Pinpoint the cell where the given text exists, returning its [x, y] midpoint coordinate. 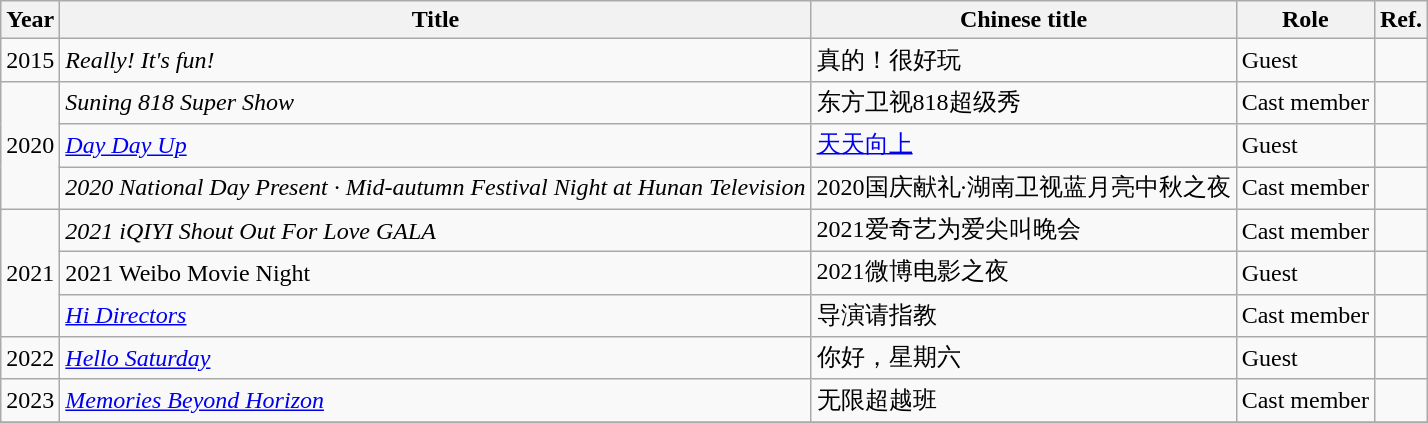
Ref. [1400, 20]
2021 Weibo Movie Night [436, 274]
东方卫视818超级秀 [1024, 102]
2020 [30, 145]
2021 iQIYI Shout Out For Love GALA [436, 230]
2020国庆献礼·湖南卫视蓝月亮中秋之夜 [1024, 188]
Year [30, 20]
2021 [30, 273]
Memories Beyond Horizon [436, 400]
Really! It's fun! [436, 60]
2023 [30, 400]
无限超越班 [1024, 400]
天天向上 [1024, 146]
2022 [30, 358]
Day Day Up [436, 146]
Hello Saturday [436, 358]
Title [436, 20]
Role [1305, 20]
真的！很好玩 [1024, 60]
2021微博电影之夜 [1024, 274]
导演请指教 [1024, 316]
Hi Directors [436, 316]
2020 National Day Present · Mid-autumn Festival Night at Hunan Television [436, 188]
你好，星期六 [1024, 358]
Suning 818 Super Show [436, 102]
Chinese title [1024, 20]
2021爱奇艺为爱尖叫晚会 [1024, 230]
2015 [30, 60]
